Output the [x, y] coordinate of the center of the cell containing the given text.  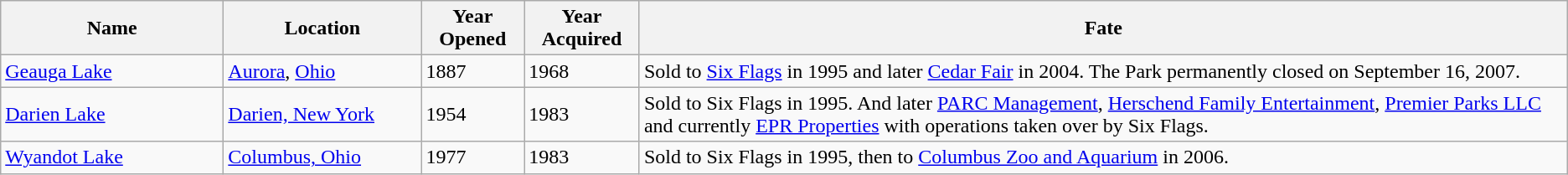
Year Acquired [582, 28]
Name [112, 28]
Darien Lake [112, 114]
Columbus, Ohio [322, 157]
Year Opened [472, 28]
Fate [1103, 28]
1977 [472, 157]
1887 [472, 71]
Sold to Six Flags in 1995 and later Cedar Fair in 2004. The Park permanently closed on September 16, 2007. [1103, 71]
Sold to Six Flags in 1995, then to Columbus Zoo and Aquarium in 2006. [1103, 157]
1968 [582, 71]
Wyandot Lake [112, 157]
Location [322, 28]
Darien, New York [322, 114]
1954 [472, 114]
Aurora, Ohio [322, 71]
Geauga Lake [112, 71]
